Pinpoint the cell where the given text exists, returning its (x, y) midpoint coordinate. 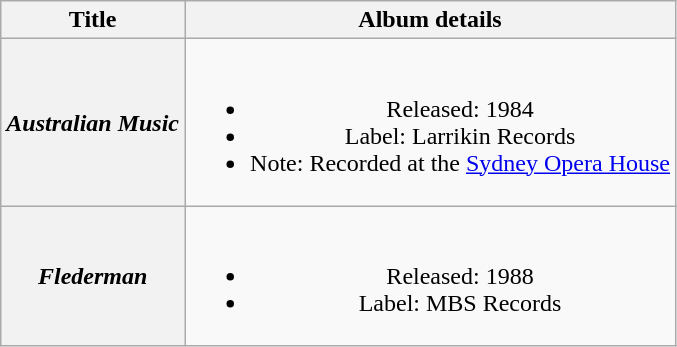
Flederman (93, 276)
Released: 1984Label: Larrikin Records Note: Recorded at the Sydney Opera House (430, 122)
Album details (430, 20)
Title (93, 20)
Australian Music (93, 122)
Released: 1988Label: MBS Records (430, 276)
